For the text-containing cell, return its midpoint in (x, y) coordinate format. 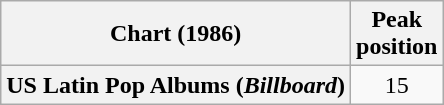
Peakposition (397, 34)
Chart (1986) (176, 34)
15 (397, 85)
US Latin Pop Albums (Billboard) (176, 85)
